Output the (x, y) coordinate of the center of the cell containing the given text.  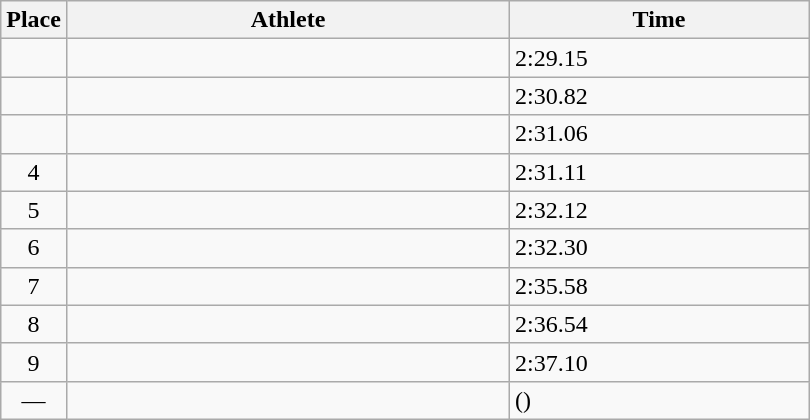
2:31.11 (660, 172)
2:37.10 (660, 362)
Time (660, 20)
8 (34, 324)
Athlete (288, 20)
4 (34, 172)
7 (34, 286)
2:32.12 (660, 210)
2:30.82 (660, 96)
9 (34, 362)
2:31.06 (660, 134)
6 (34, 248)
2:35.58 (660, 286)
2:29.15 (660, 58)
5 (34, 210)
— (34, 400)
() (660, 400)
Place (34, 20)
2:36.54 (660, 324)
2:32.30 (660, 248)
